Return (x, y) of the center of cell containing provided text 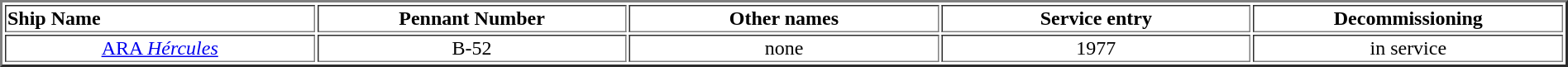
in service (1408, 48)
B-52 (471, 48)
Service entry (1096, 18)
1977 (1096, 48)
Decommissioning (1408, 18)
none (784, 48)
Ship Name (160, 18)
ARA Hércules (160, 48)
Other names (784, 18)
Pennant Number (471, 18)
